Provide the (x, y) coordinate of the cell's center where the given text is located.  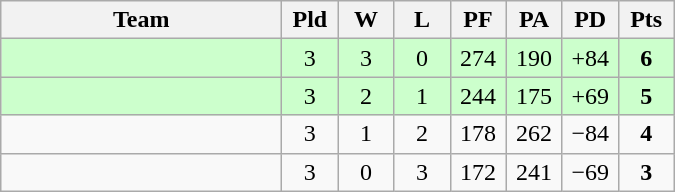
274 (478, 58)
−69 (590, 172)
172 (478, 172)
Pld (310, 20)
244 (478, 96)
Pts (646, 20)
175 (534, 96)
4 (646, 134)
−84 (590, 134)
6 (646, 58)
5 (646, 96)
190 (534, 58)
W (366, 20)
PD (590, 20)
241 (534, 172)
+69 (590, 96)
L (422, 20)
178 (478, 134)
PF (478, 20)
Team (142, 20)
PA (534, 20)
262 (534, 134)
+84 (590, 58)
